Locate the cell with the specified text and output its [x, y] center coordinate. 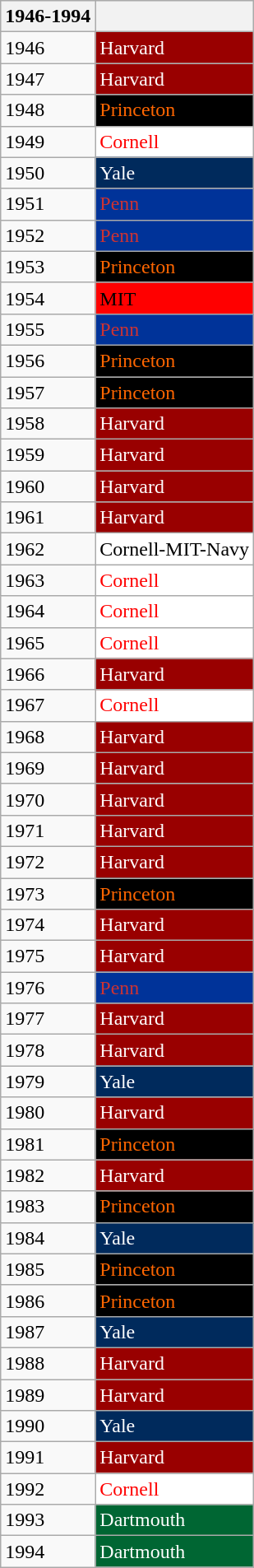
1990 [48, 1426]
1953 [48, 267]
MIT [174, 298]
1946-1994 [48, 16]
1986 [48, 1300]
1961 [48, 518]
1972 [48, 862]
1960 [48, 486]
1949 [48, 142]
1957 [48, 393]
1988 [48, 1363]
1964 [48, 612]
1967 [48, 705]
1979 [48, 1082]
Cornell-MIT-Navy [174, 549]
1973 [48, 893]
1974 [48, 925]
1977 [48, 1019]
1971 [48, 831]
1983 [48, 1207]
1948 [48, 110]
1952 [48, 235]
1951 [48, 204]
1958 [48, 424]
1947 [48, 79]
1987 [48, 1332]
1959 [48, 455]
1950 [48, 173]
1992 [48, 1489]
1962 [48, 549]
1991 [48, 1458]
1981 [48, 1144]
1984 [48, 1238]
1982 [48, 1175]
1994 [48, 1552]
1975 [48, 956]
1969 [48, 768]
1954 [48, 298]
1956 [48, 361]
1968 [48, 737]
1970 [48, 799]
1978 [48, 1050]
1989 [48, 1395]
1966 [48, 674]
1993 [48, 1520]
1963 [48, 580]
1965 [48, 643]
1976 [48, 988]
1946 [48, 48]
1955 [48, 329]
1985 [48, 1269]
1980 [48, 1113]
